For the text-containing cell, return its midpoint in [x, y] coordinate format. 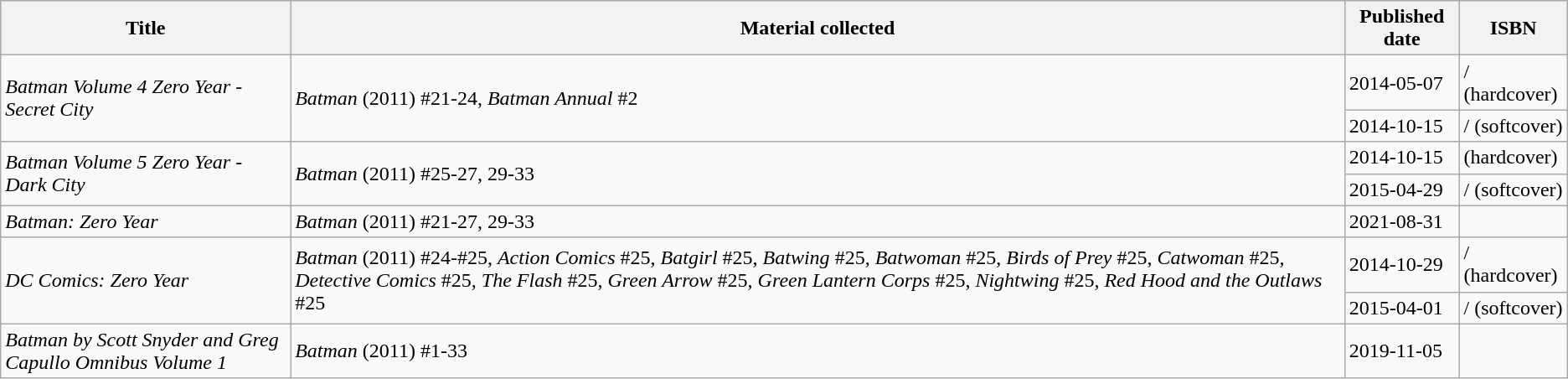
2015-04-01 [1402, 308]
2021-08-31 [1402, 221]
Batman Volume 4 Zero Year - Secret City [146, 99]
(hardcover) [1513, 158]
DC Comics: Zero Year [146, 280]
Material collected [818, 29]
2014-10-29 [1402, 265]
Published date [1402, 29]
Batman by Scott Snyder and Greg Capullo Omnibus Volume 1 [146, 350]
Batman: Zero Year [146, 221]
Batman (2011) #21-24, Batman Annual #2 [818, 99]
Batman (2011) #1-33 [818, 350]
2015-04-29 [1402, 189]
Batman Volume 5 Zero Year - Dark City [146, 174]
2014-05-07 [1402, 82]
Batman (2011) #21-27, 29-33 [818, 221]
2019-11-05 [1402, 350]
Title [146, 29]
ISBN [1513, 29]
Batman (2011) #25-27, 29-33 [818, 174]
